Scan for the cell matching the given text and deliver its (X, Y) coordinate at center. 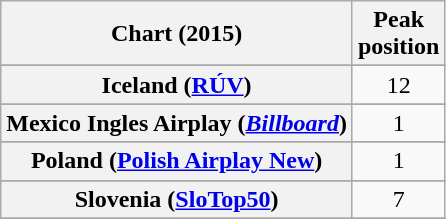
7 (398, 199)
Iceland (RÚV) (177, 85)
Peakposition (398, 34)
Mexico Ingles Airplay (Billboard) (177, 123)
Poland (Polish Airplay New) (177, 161)
Slovenia (SloTop50) (177, 199)
12 (398, 85)
Chart (2015) (177, 34)
